Detect which cell encompasses the target text, then output its (x, y) center coordinate. 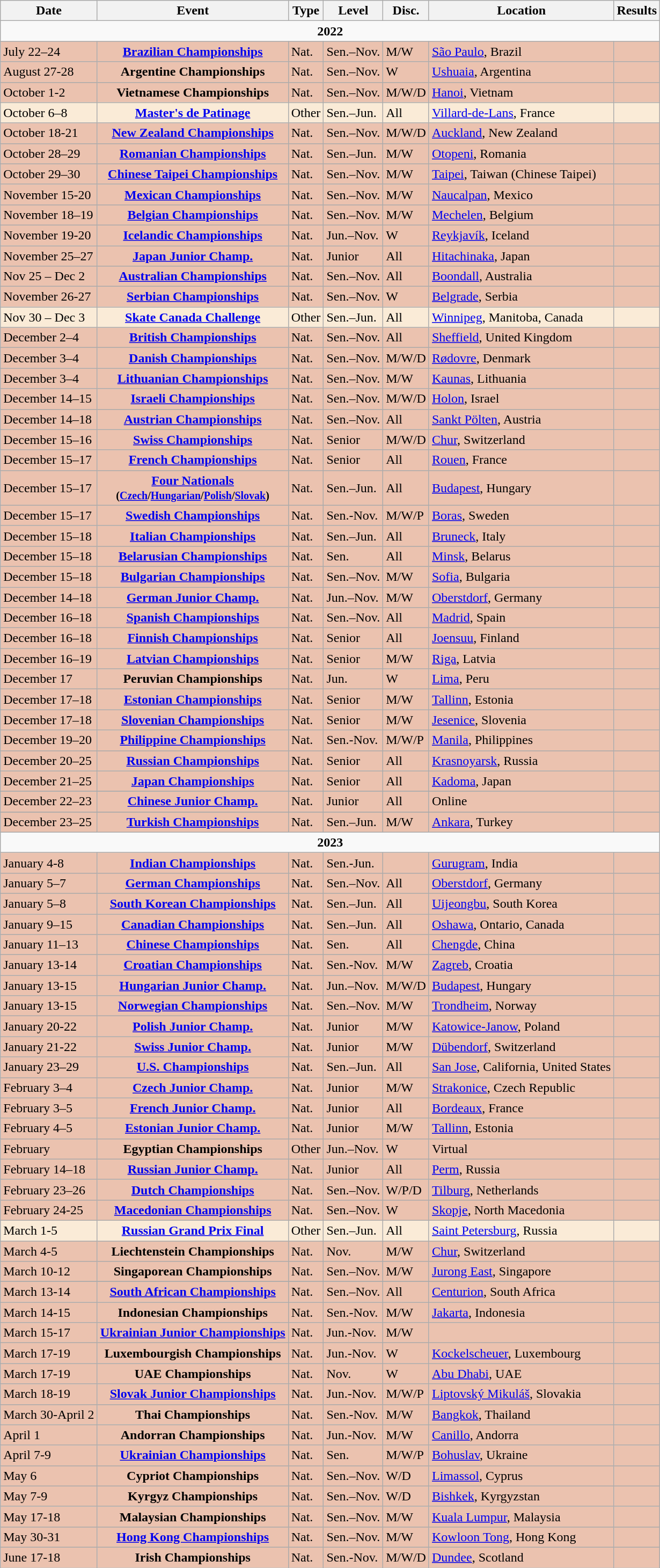
Date (49, 11)
Liptovský Mikuláš, Slovakia (521, 1394)
January 13-14 (49, 965)
January 23–29 (49, 1067)
Ukrainian Championships (193, 1455)
February 24-25 (49, 1210)
Andorran Championships (193, 1435)
Online (521, 801)
Bruneck, Italy (521, 536)
October 28–29 (49, 154)
French Junior Champ. (193, 1108)
Spanish Championships (193, 618)
Ukrainian Junior Championships (193, 1333)
Mechelen, Belgium (521, 215)
March 30-April 2 (49, 1414)
November 15-20 (49, 194)
Latvian Championships (193, 659)
Brazilian Championships (193, 52)
November 26-27 (49, 297)
Skopje, North Macedonia (521, 1210)
Centurion, South Africa (521, 1292)
Perm, Russia (521, 1169)
March 4-5 (49, 1251)
Polish Junior Champ. (193, 1026)
Sen.-Jun. (353, 863)
Skate Canada Challenge (193, 317)
Singaporean Championships (193, 1272)
Hungarian Junior Champ. (193, 986)
Swedish Championships (193, 515)
Belgian Championships (193, 215)
Luxembourgish Championships (193, 1353)
Japan Junior Champ. (193, 256)
Jesenice, Slovenia (521, 720)
Event (193, 11)
Czech Junior Champ. (193, 1088)
Slovenian Championships (193, 720)
Russian Junior Champ. (193, 1169)
South Korean Championships (193, 903)
Indian Championships (193, 863)
Trondheim, Norway (521, 1006)
Swiss Junior Champ. (193, 1047)
Boras, Sweden (521, 515)
May 30-31 (49, 1537)
Otopeni, Romania (521, 154)
December 22–23 (49, 801)
Four Nationals (Czech/Hungarian/Polish/Slovak) (193, 487)
Limassol, Cyprus (521, 1476)
Hanoi, Vietnam (521, 92)
March 18-19 (49, 1394)
Cypriot Championships (193, 1476)
May 17-18 (49, 1516)
Krasnoyarsk, Russia (521, 761)
South African Championships (193, 1292)
Dübendorf, Switzerland (521, 1047)
Madrid, Spain (521, 618)
Chinese Championships (193, 945)
October 29–30 (49, 174)
Gurugram, India (521, 863)
Manila, Philippines (521, 740)
Bordeaux, France (521, 1108)
2022 (331, 31)
December 20–25 (49, 761)
December 15–16 (49, 440)
Master's de Patinage (193, 113)
Irish Championships (193, 1557)
Turkish Championships (193, 822)
Level (353, 11)
Danish Championships (193, 358)
Liechtenstein Championships (193, 1251)
Romanian Championships (193, 154)
Bohuslav, Ukraine (521, 1455)
February 4–5 (49, 1128)
Estonian Championships (193, 699)
March 13-14 (49, 1292)
December 16–19 (49, 659)
November 18–19 (49, 215)
Argentine Championships (193, 72)
October 1-2 (49, 92)
Ankara, Turkey (521, 822)
May 6 (49, 1476)
Joensuu, Finland (521, 638)
Bulgarian Championships (193, 577)
Holon, Israel (521, 399)
Philippine Championships (193, 740)
May 7-9 (49, 1496)
Rouen, France (521, 460)
Kuala Lumpur, Malaysia (521, 1516)
Oshawa, Ontario, Canada (521, 924)
Auckland, New Zealand (521, 133)
Jun. (353, 679)
Villard-de-Lans, France (521, 113)
January 11–13 (49, 945)
Serbian Championships (193, 297)
2023 (331, 842)
Mexican Championships (193, 194)
January 4-8 (49, 863)
Finnish Championships (193, 638)
Canillo, Andorra (521, 1435)
U.S. Championships (193, 1067)
Jakarta, Indonesia (521, 1312)
German Championships (193, 883)
December 19–20 (49, 740)
Lima, Peru (521, 679)
January 20-22 (49, 1026)
Dundee, Scotland (521, 1557)
November 25–27 (49, 256)
February 14–18 (49, 1169)
Abu Dhabi, UAE (521, 1374)
Estonian Junior Champ. (193, 1128)
Thai Championships (193, 1414)
Slovak Junior Championships (193, 1394)
January 5–7 (49, 883)
Chinese Taipei Championships (193, 174)
December 23–25 (49, 822)
June 17-18 (49, 1557)
San Jose, California, United States (521, 1067)
Hong Kong Championships (193, 1537)
Chinese Junior Champ. (193, 801)
February 3–4 (49, 1088)
Minsk, Belarus (521, 556)
Kockelscheuer, Luxembourg (521, 1353)
Croatian Championships (193, 965)
Reykjavík, Iceland (521, 235)
March 15-17 (49, 1333)
Belgrade, Serbia (521, 297)
Kyrgyz Championships (193, 1496)
April 7-9 (49, 1455)
Macedonian Championships (193, 1210)
Swiss Championships (193, 440)
Naucalpan, Mexico (521, 194)
São Paulo, Brazil (521, 52)
New Zealand Championships (193, 133)
Icelandic Championships (193, 235)
Tilburg, Netherlands (521, 1190)
Zagreb, Croatia (521, 965)
British Championships (193, 338)
Norwegian Championships (193, 1006)
Malaysian Championships (193, 1516)
Russian Championships (193, 761)
January 9–15 (49, 924)
UAE Championships (193, 1374)
Virtual (521, 1149)
Egyptian Championships (193, 1149)
Boondall, Australia (521, 276)
Saint Petersburg, Russia (521, 1230)
Austrian Championships (193, 419)
Nov 25 – Dec 2 (49, 276)
Strakonice, Czech Republic (521, 1088)
Kadoma, Japan (521, 781)
October 18-21 (49, 133)
December 2–4 (49, 338)
Israeli Championships (193, 399)
Lithuanian Championships (193, 378)
Jurong East, Singapore (521, 1272)
Peruvian Championships (193, 679)
W/P/D (406, 1190)
February (49, 1149)
Bangkok, Thailand (521, 1414)
November 19-20 (49, 235)
Location (521, 11)
Rødovre, Denmark (521, 358)
Italian Championships (193, 536)
February 23–26 (49, 1190)
Canadian Championships (193, 924)
December 17 (49, 679)
Australian Championships (193, 276)
Sankt Pölten, Austria (521, 419)
Disc. (406, 11)
January 21-22 (49, 1047)
Riga, Latvia (521, 659)
Indonesian Championships (193, 1312)
Katowice-Janow, Poland (521, 1026)
December 21–25 (49, 781)
February 3–5 (49, 1108)
December 14–15 (49, 399)
Ushuaia, Argentina (521, 72)
July 22–24 (49, 52)
Winnipeg, Manitoba, Canada (521, 317)
January 5–8 (49, 903)
Sheffield, United Kingdom (521, 338)
Nov 30 – Dec 3 (49, 317)
Uijeongbu, South Korea (521, 903)
Chengde, China (521, 945)
Kaunas, Lithuania (521, 378)
Hitachinaka, Japan (521, 256)
October 6–8 (49, 113)
French Championships (193, 460)
Russian Grand Prix Final (193, 1230)
Kowloon Tong, Hong Kong (521, 1537)
Vietnamese Championships (193, 92)
Belarusian Championships (193, 556)
Type (306, 11)
Bishkek, Kyrgyzstan (521, 1496)
Japan Championships (193, 781)
March 1-5 (49, 1230)
March 10-12 (49, 1272)
Results (637, 11)
April 1 (49, 1435)
Taipei, Taiwan (Chinese Taipei) (521, 174)
March 14-15 (49, 1312)
Dutch Championships (193, 1190)
German Junior Champ. (193, 597)
August 27-28 (49, 72)
Sofia, Bulgaria (521, 577)
